Extract the [X, Y] coordinate from the center of the cell holding the provided text.  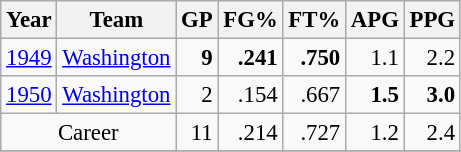
Career [88, 133]
FG% [250, 20]
PPG [432, 20]
2 [197, 95]
1.2 [376, 133]
.727 [314, 133]
.154 [250, 95]
Year [29, 20]
2.4 [432, 133]
GP [197, 20]
FT% [314, 20]
Team [116, 20]
11 [197, 133]
9 [197, 58]
.241 [250, 58]
APG [376, 20]
1.5 [376, 95]
3.0 [432, 95]
1.1 [376, 58]
2.2 [432, 58]
.750 [314, 58]
1950 [29, 95]
.667 [314, 95]
.214 [250, 133]
1949 [29, 58]
